From the cell containing the given text, extract its center point as [X, Y] coordinate. 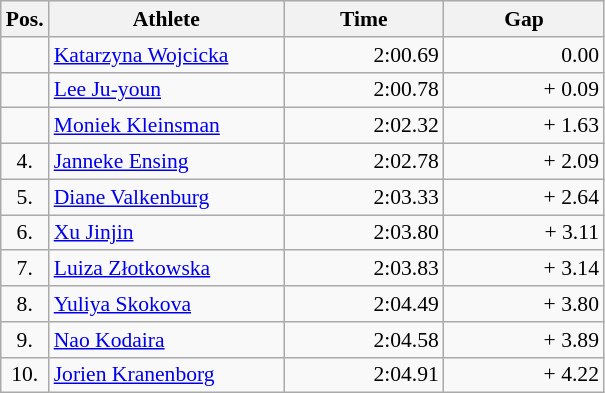
4. [25, 162]
+ 2.64 [524, 197]
+ 1.63 [524, 126]
2:03.80 [364, 233]
2:04.58 [364, 340]
Janneke Ensing [166, 162]
+ 2.09 [524, 162]
Lee Ju-youn [166, 90]
2:03.83 [364, 269]
6. [25, 233]
0.00 [524, 55]
5. [25, 197]
8. [25, 304]
Diane Valkenburg [166, 197]
Jorien Kranenborg [166, 375]
2:04.49 [364, 304]
Pos. [25, 19]
2:00.69 [364, 55]
+ 3.89 [524, 340]
7. [25, 269]
2:03.33 [364, 197]
Time [364, 19]
9. [25, 340]
2:04.91 [364, 375]
+ 0.09 [524, 90]
2:02.32 [364, 126]
Moniek Kleinsman [166, 126]
+ 3.11 [524, 233]
+ 3.80 [524, 304]
Athlete [166, 19]
2:00.78 [364, 90]
+ 4.22 [524, 375]
2:02.78 [364, 162]
Luiza Złotkowska [166, 269]
Nao Kodaira [166, 340]
Katarzyna Wojcicka [166, 55]
Xu Jinjin [166, 233]
Yuliya Skokova [166, 304]
+ 3.14 [524, 269]
Gap [524, 19]
10. [25, 375]
